Pinpoint the cell where the given text exists, returning its (X, Y) midpoint coordinate. 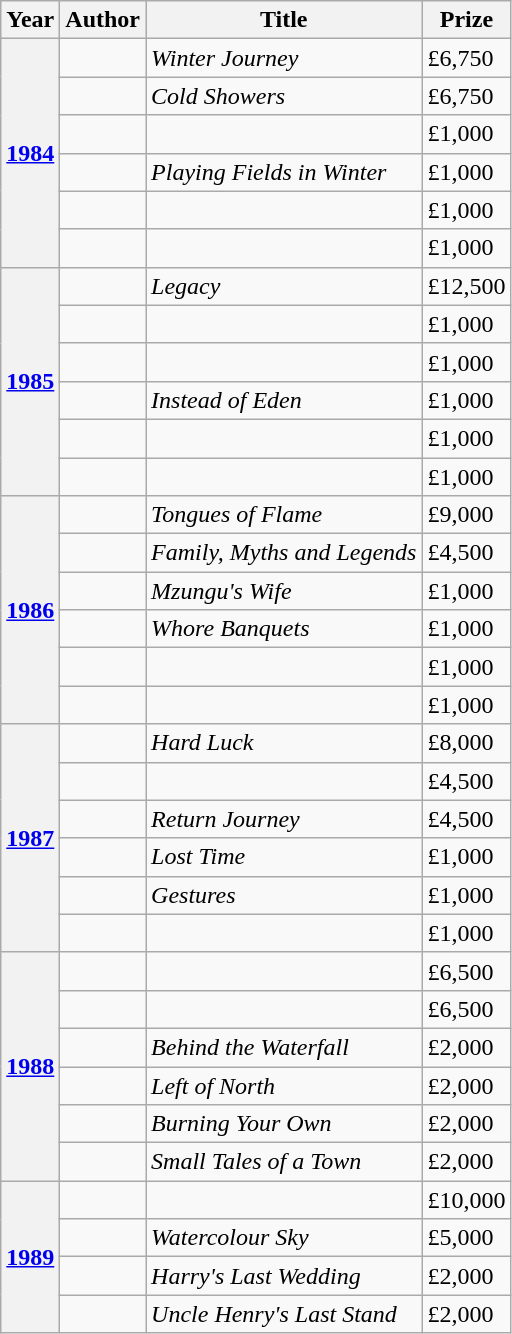
Watercolour Sky (284, 1238)
£10,000 (466, 1200)
£5,000 (466, 1238)
1985 (30, 381)
Family, Myths and Legends (284, 553)
£8,000 (466, 743)
1984 (30, 153)
Year (30, 20)
Winter Journey (284, 58)
Mzungu's Wife (284, 591)
1989 (30, 1257)
£12,500 (466, 286)
Harry's Last Wedding (284, 1276)
Playing Fields in Winter (284, 172)
Instead of Eden (284, 400)
Prize (466, 20)
Gestures (284, 895)
Small Tales of a Town (284, 1162)
Burning Your Own (284, 1124)
Lost Time (284, 857)
Title (284, 20)
Author (103, 20)
Whore Banquets (284, 629)
1986 (30, 610)
Uncle Henry's Last Stand (284, 1314)
Return Journey (284, 819)
Cold Showers (284, 96)
Tongues of Flame (284, 515)
Behind the Waterfall (284, 1047)
1988 (30, 1066)
Left of North (284, 1085)
Legacy (284, 286)
Hard Luck (284, 743)
1987 (30, 838)
£9,000 (466, 515)
